Identify which cell holds the provided text, then report its (x, y) central coordinate. 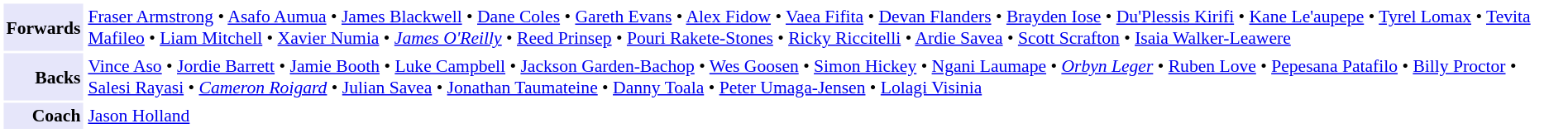
Coach (43, 116)
Backs (43, 76)
Jason Holland (825, 116)
Forwards (43, 26)
